Return the (X, Y) coordinate for the center point of the cell that contains the specified text.  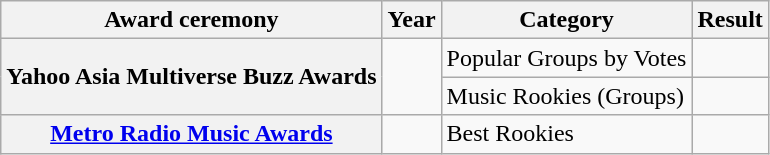
Award ceremony (192, 20)
Year (412, 20)
Metro Radio Music Awards (192, 134)
Best Rookies (566, 134)
Music Rookies (Groups) (566, 96)
Popular Groups by Votes (566, 58)
Result (730, 20)
Yahoo Asia Multiverse Buzz Awards (192, 77)
Category (566, 20)
